For the text-containing cell, return its midpoint in [X, Y] coordinate format. 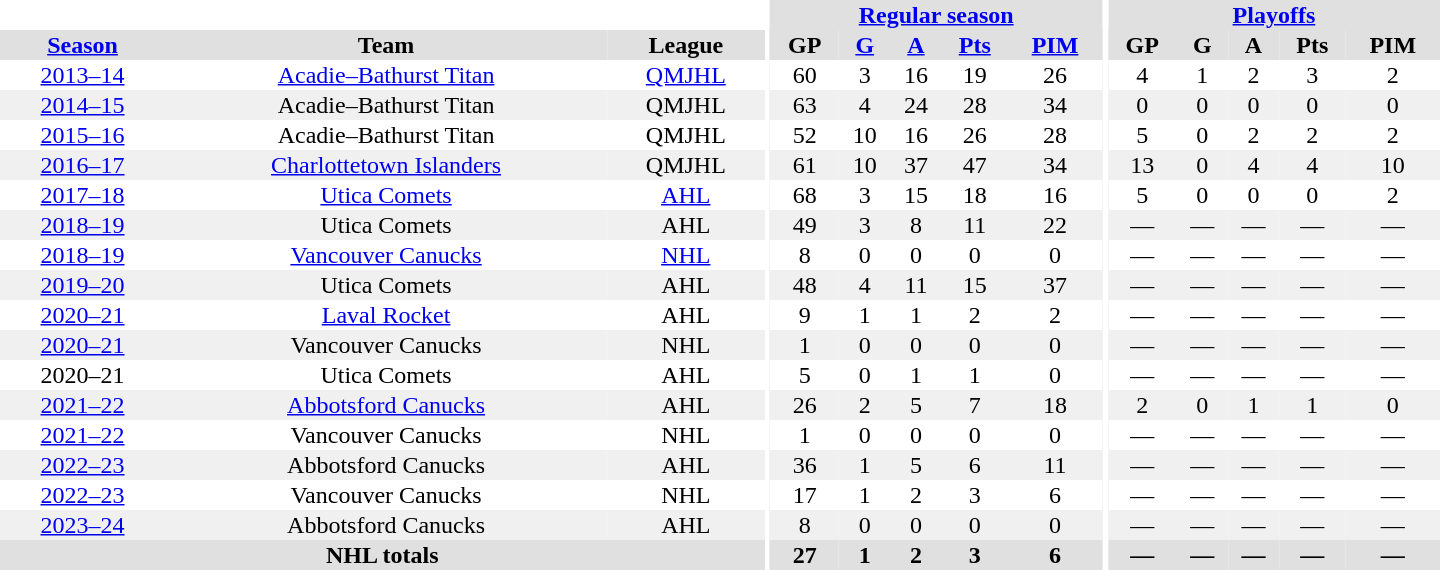
52 [804, 135]
2013–14 [82, 75]
24 [916, 105]
68 [804, 195]
Season [82, 45]
61 [804, 165]
19 [975, 75]
13 [1142, 165]
63 [804, 105]
Charlottetown Islanders [386, 165]
2023–24 [82, 525]
27 [804, 555]
2017–18 [82, 195]
22 [1055, 225]
League [686, 45]
36 [804, 465]
2014–15 [82, 105]
2015–16 [82, 135]
2016–17 [82, 165]
2019–20 [82, 285]
60 [804, 75]
NHL totals [382, 555]
Team [386, 45]
7 [975, 405]
47 [975, 165]
9 [804, 315]
Regular season [936, 15]
49 [804, 225]
17 [804, 495]
Playoffs [1274, 15]
Laval Rocket [386, 315]
48 [804, 285]
